Return [x, y] of the center of cell containing provided text 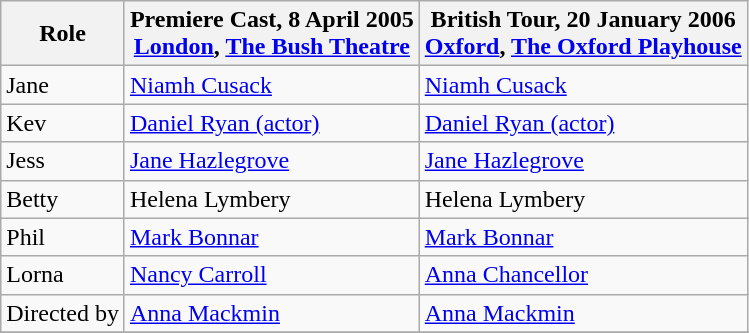
Phil [63, 237]
British Tour, 20 January 2006Oxford, The Oxford Playhouse [583, 34]
Jane [63, 85]
Lorna [63, 275]
Kev [63, 123]
Premiere Cast, 8 April 2005London, The Bush Theatre [272, 34]
Role [63, 34]
Anna Chancellor [583, 275]
Directed by [63, 313]
Jess [63, 161]
Betty [63, 199]
Nancy Carroll [272, 275]
